From the cell containing the given text, extract its center point as [X, Y] coordinate. 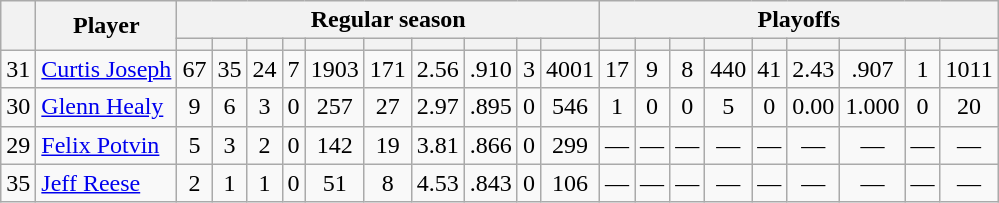
Curtis Joseph [106, 69]
Glenn Healy [106, 107]
67 [194, 69]
.895 [490, 107]
51 [334, 183]
546 [570, 107]
2.97 [438, 107]
142 [334, 145]
3.81 [438, 145]
20 [969, 107]
299 [570, 145]
1011 [969, 69]
30 [18, 107]
1903 [334, 69]
Felix Potvin [106, 145]
.843 [490, 183]
257 [334, 107]
17 [618, 69]
106 [570, 183]
Jeff Reese [106, 183]
Regular season [388, 20]
24 [264, 69]
19 [388, 145]
7 [294, 69]
6 [230, 107]
29 [18, 145]
.910 [490, 69]
Player [106, 26]
0.00 [814, 107]
Playoffs [800, 20]
4.53 [438, 183]
.907 [872, 69]
1.000 [872, 107]
2.43 [814, 69]
171 [388, 69]
27 [388, 107]
2.56 [438, 69]
440 [728, 69]
4001 [570, 69]
41 [770, 69]
31 [18, 69]
.866 [490, 145]
